Provide the [x, y] coordinate of the cell's center where the given text is located.  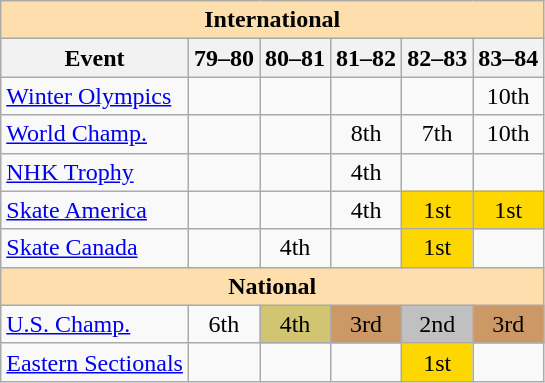
International [272, 20]
83–84 [508, 58]
U.S. Champ. [95, 324]
National [272, 286]
2nd [438, 324]
NHK Trophy [95, 172]
World Champ. [95, 134]
81–82 [366, 58]
Skate Canada [95, 248]
6th [224, 324]
Skate America [95, 210]
7th [438, 134]
Event [95, 58]
80–81 [296, 58]
82–83 [438, 58]
8th [366, 134]
Winter Olympics [95, 96]
79–80 [224, 58]
Eastern Sectionals [95, 362]
